Extract the [x, y] coordinate from the center of the cell holding the provided text.  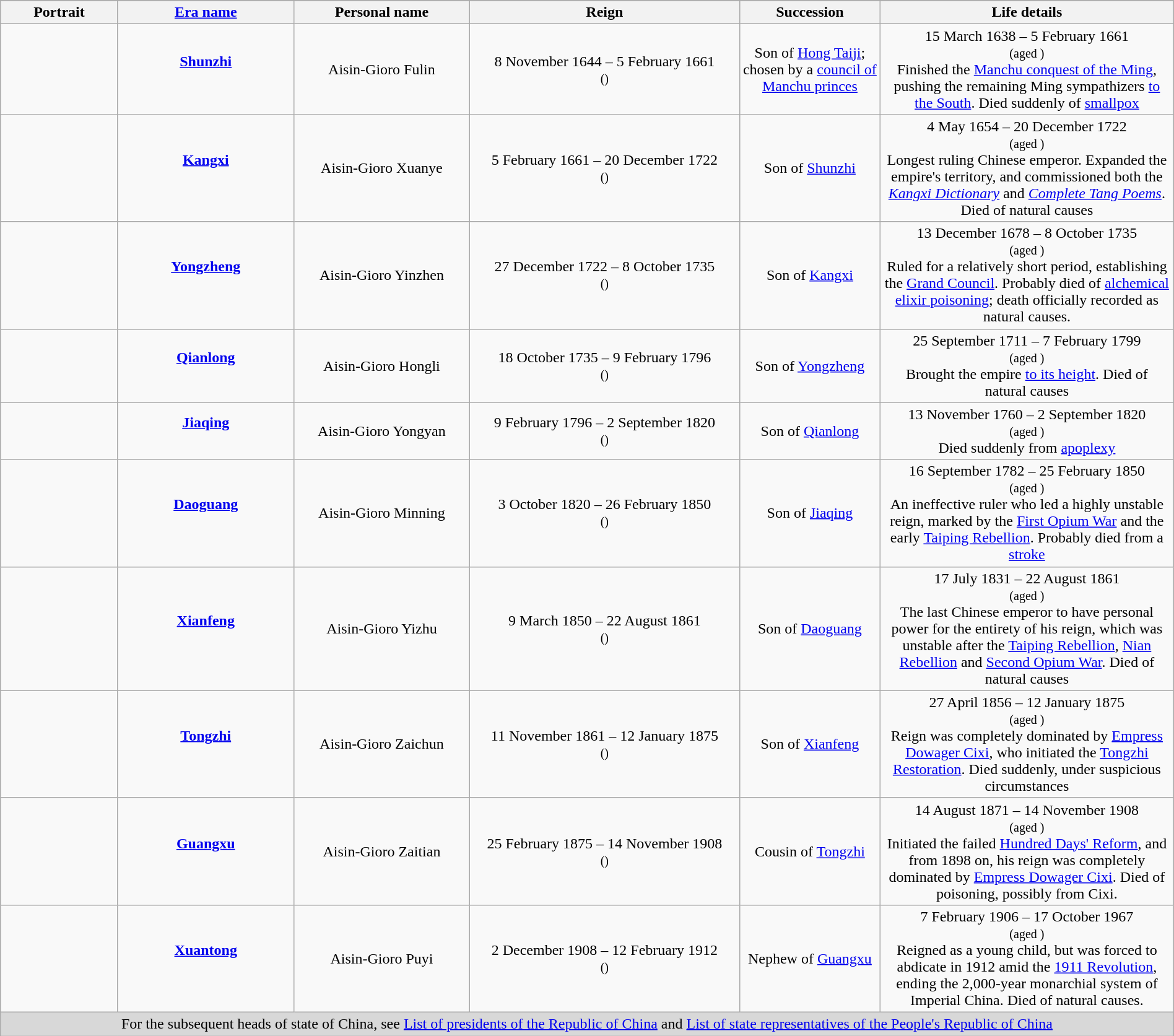
25 September 1711 – 7 February 1799(aged )Brought the empire to its height. Died of natural causes [1027, 365]
25 February 1875 – 14 November 1908() [605, 851]
5 February 1661 – 20 December 1722() [605, 168]
Xuantong [206, 959]
Son of Jiaqing [810, 513]
Aisin-Gioro Puyi [381, 959]
Life details [1027, 12]
13 November 1760 – 2 September 1820(aged )Died suddenly from apoplexy [1027, 431]
Aisin-Gioro Fulin [381, 69]
Era name [206, 12]
Son of Hong Taiji; chosen by a council of Manchu princes [810, 69]
Jiaqing [206, 431]
Son of Daoguang [810, 629]
Tongzhi [206, 744]
Aisin-Gioro Hongli [381, 365]
9 February 1796 – 2 September 1820() [605, 431]
Aisin-Gioro Yongyan [381, 431]
Son of Kangxi [810, 275]
Yongzheng [206, 275]
Xianfeng [206, 629]
Son of Xianfeng [810, 744]
3 October 1820 – 26 February 1850() [605, 513]
Guangxu [206, 851]
Succession [810, 12]
Aisin-Gioro Yinzhen [381, 275]
Aisin-Gioro Yizhu [381, 629]
Aisin-Gioro Zaitian [381, 851]
Portrait [59, 12]
Shunzhi [206, 69]
Nephew of Guangxu [810, 959]
18 October 1735 – 9 February 1796() [605, 365]
2 December 1908 – 12 February 1912() [605, 959]
Kangxi [206, 168]
Son of Qianlong [810, 431]
Son of Yongzheng [810, 365]
Personal name [381, 12]
9 March 1850 – 22 August 1861() [605, 629]
8 November 1644 – 5 February 1661() [605, 69]
Aisin-Gioro Minning [381, 513]
Aisin-Gioro Zaichun [381, 744]
Qianlong [206, 365]
Cousin of Tongzhi [810, 851]
27 December 1722 – 8 October 1735() [605, 275]
Aisin-Gioro Xuanye [381, 168]
Daoguang [206, 513]
Reign [605, 12]
11 November 1861 – 12 January 1875() [605, 744]
Son of Shunzhi [810, 168]
